Provide the (X, Y) coordinate of the cell's center where the given text is located.  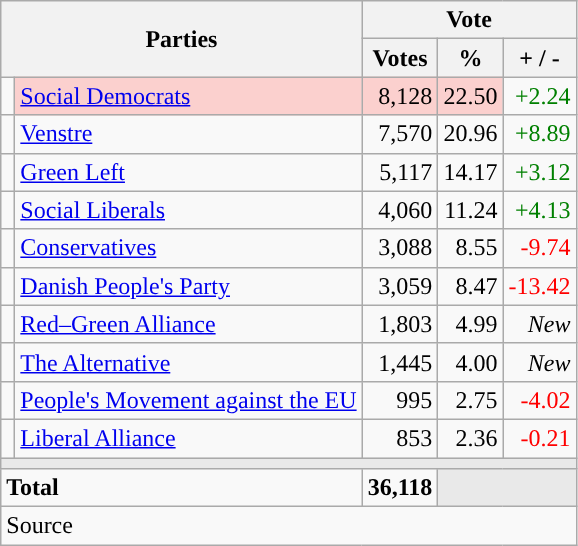
7,570 (400, 134)
14.17 (470, 172)
11.24 (470, 210)
3,059 (400, 286)
Red–Green Alliance (188, 324)
% (470, 58)
Social Democrats (188, 96)
2.75 (470, 400)
5,117 (400, 172)
-4.02 (540, 400)
Green Left (188, 172)
Liberal Alliance (188, 438)
Source (288, 526)
Total (182, 488)
Votes (400, 58)
1,445 (400, 362)
Vote (469, 20)
+8.89 (540, 134)
22.50 (470, 96)
+4.13 (540, 210)
1,803 (400, 324)
8,128 (400, 96)
+3.12 (540, 172)
+ / - (540, 58)
8.55 (470, 248)
20.96 (470, 134)
+2.24 (540, 96)
4.00 (470, 362)
4.99 (470, 324)
Danish People's Party (188, 286)
2.36 (470, 438)
4,060 (400, 210)
-13.42 (540, 286)
-9.74 (540, 248)
853 (400, 438)
8.47 (470, 286)
Conservatives (188, 248)
-0.21 (540, 438)
Venstre (188, 134)
3,088 (400, 248)
The Alternative (188, 362)
Parties (182, 39)
995 (400, 400)
People's Movement against the EU (188, 400)
36,118 (400, 488)
Social Liberals (188, 210)
